Return [X, Y] of the center of cell containing provided text 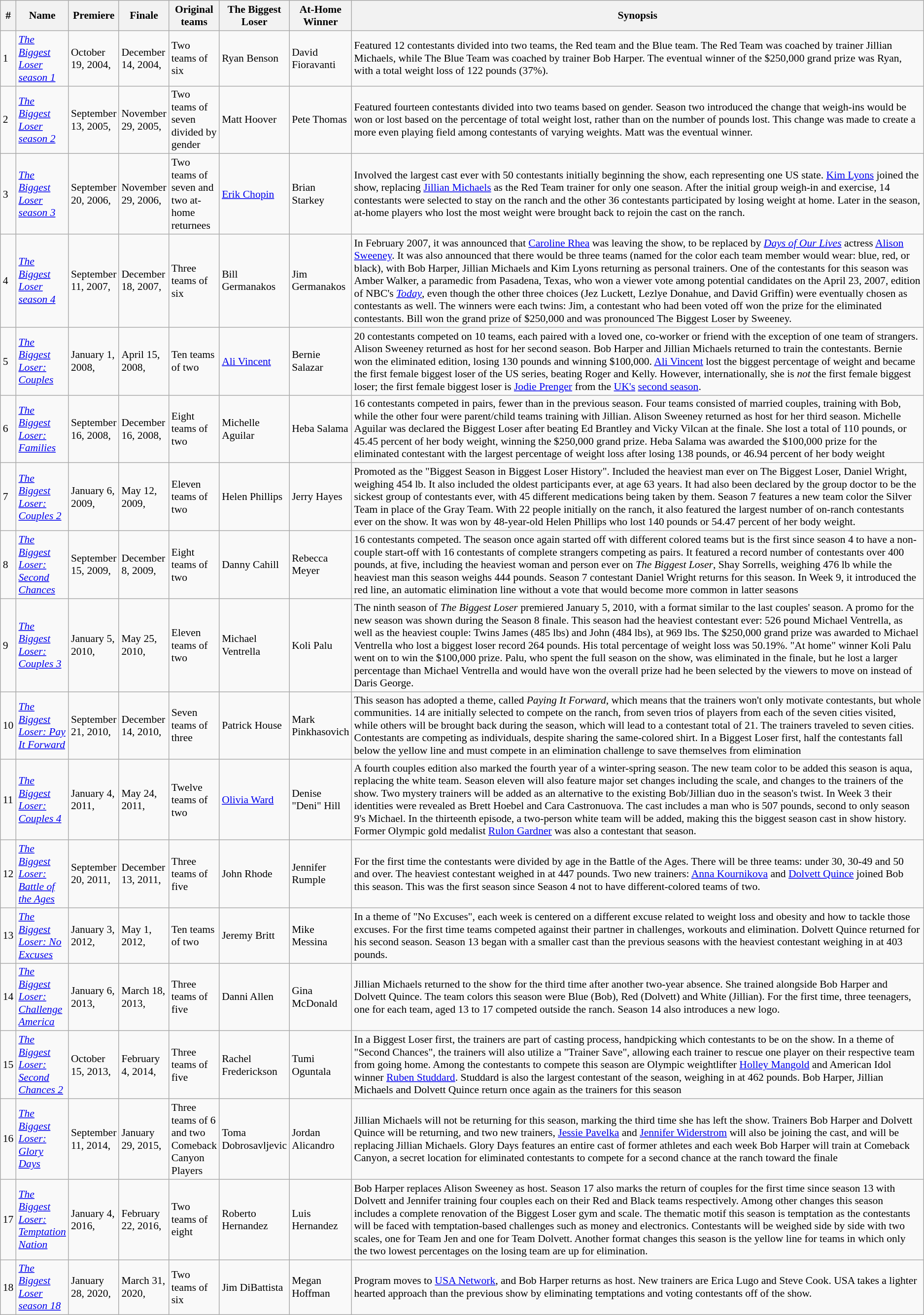
8 [8, 565]
The Biggest Loser season 2 [42, 120]
Luis Hernandez [320, 1220]
The Biggest Loser: Second Chances [42, 565]
April 15, 2008, [144, 361]
January 4, 2016, [94, 1220]
Jim Germanakos [320, 281]
Two teams of seven and two at-home returnees [194, 194]
4 [8, 281]
14 [8, 997]
The Biggest Loser: Couples [42, 361]
The Biggest Loser: Second Chances 2 [42, 1065]
10 [8, 726]
Two teams of eight [194, 1220]
Ali Vincent [254, 361]
The Biggest Loser: Couples 2 [42, 497]
Name [42, 16]
15 [8, 1065]
The Biggest Loser season 4 [42, 281]
Mark Pinkhasovich [320, 726]
December 16, 2008, [144, 429]
Ryan Benson [254, 58]
Original teams [194, 16]
May 1, 2012, [144, 935]
Michelle Aguilar [254, 429]
The Biggest Loser season 18 [42, 1287]
The Biggest Loser season 1 [42, 58]
Denise "Deni" Hill [320, 800]
The Biggest Loser [254, 16]
Rebecca Meyer [320, 565]
Bernie Salazar [320, 361]
December 8, 2009, [144, 565]
The Biggest Loser: Couples 4 [42, 800]
September 16, 2008, [94, 429]
December 18, 2007, [144, 281]
11 [8, 800]
September 15, 2009, [94, 565]
November 29, 2006, [144, 194]
1 [8, 58]
Danny Cahill [254, 565]
16 [8, 1139]
January 1, 2008, [94, 361]
February 22, 2016, [144, 1220]
Mike Messina [320, 935]
January 6, 2013, [94, 997]
Danni Allen [254, 997]
The Biggest Loser: Couples 3 [42, 645]
2 [8, 120]
October 15, 2013, [94, 1065]
12 [8, 874]
The Biggest Loser: Pay It Forward [42, 726]
January 4, 2011, [94, 800]
Synopsis [638, 16]
December 14, 2004, [144, 58]
Patrick House [254, 726]
Jeremy Britt [254, 935]
Jordan Alicandro [320, 1139]
May 25, 2010, [144, 645]
September 21, 2010, [94, 726]
Rachel Frederickson [254, 1065]
13 [8, 935]
September 11, 2007, [94, 281]
3 [8, 194]
Koli Palu [320, 645]
March 31, 2020, [144, 1287]
November 29, 2005, [144, 120]
Megan Hoffman [320, 1287]
Tumi Oguntala [320, 1065]
Three teams of 6 and two Comeback Canyon Players [194, 1139]
Toma Dobrosavljevic [254, 1139]
The Biggest Loser: Glory Days [42, 1139]
The Biggest Loser: Temptation Nation [42, 1220]
January 29, 2015, [144, 1139]
Gina McDonald [320, 997]
May 24, 2011, [144, 800]
The Biggest Loser: Battle of the Ages [42, 874]
Seven teams of three [194, 726]
17 [8, 1220]
# [8, 16]
Three teams of six [194, 281]
Jennifer Rumple [320, 874]
Twelve teams of two [194, 800]
The Biggest Loser: Families [42, 429]
Jim DiBattista [254, 1287]
John Rhode [254, 874]
Erik Chopin [254, 194]
September 11, 2014, [94, 1139]
May 12, 2009, [144, 497]
January 3, 2012, [94, 935]
Premiere [94, 16]
6 [8, 429]
Heba Salama [320, 429]
18 [8, 1287]
Two teams of seven divided by gender [194, 120]
February 4, 2014, [144, 1065]
Helen Phillips [254, 497]
December 14, 2010, [144, 726]
David Fioravanti [320, 58]
January 6, 2009, [94, 497]
7 [8, 497]
9 [8, 645]
Bill Germanakos [254, 281]
Pete Thomas [320, 120]
September 20, 2006, [94, 194]
5 [8, 361]
At-Home Winner [320, 16]
December 13, 2011, [144, 874]
Matt Hoover [254, 120]
Olivia Ward [254, 800]
January 5, 2010, [94, 645]
The Biggest Loser: No Excuses [42, 935]
March 18, 2013, [144, 997]
January 28, 2020, [94, 1287]
Finale [144, 16]
Michael Ventrella [254, 645]
Brian Starkey [320, 194]
The Biggest Loser season 3 [42, 194]
Roberto Hernandez [254, 1220]
The Biggest Loser: Challenge America [42, 997]
Jerry Hayes [320, 497]
September 20, 2011, [94, 874]
October 19, 2004, [94, 58]
September 13, 2005, [94, 120]
